Search for the cell housing the specified text and yield its [x, y] center coordinate. 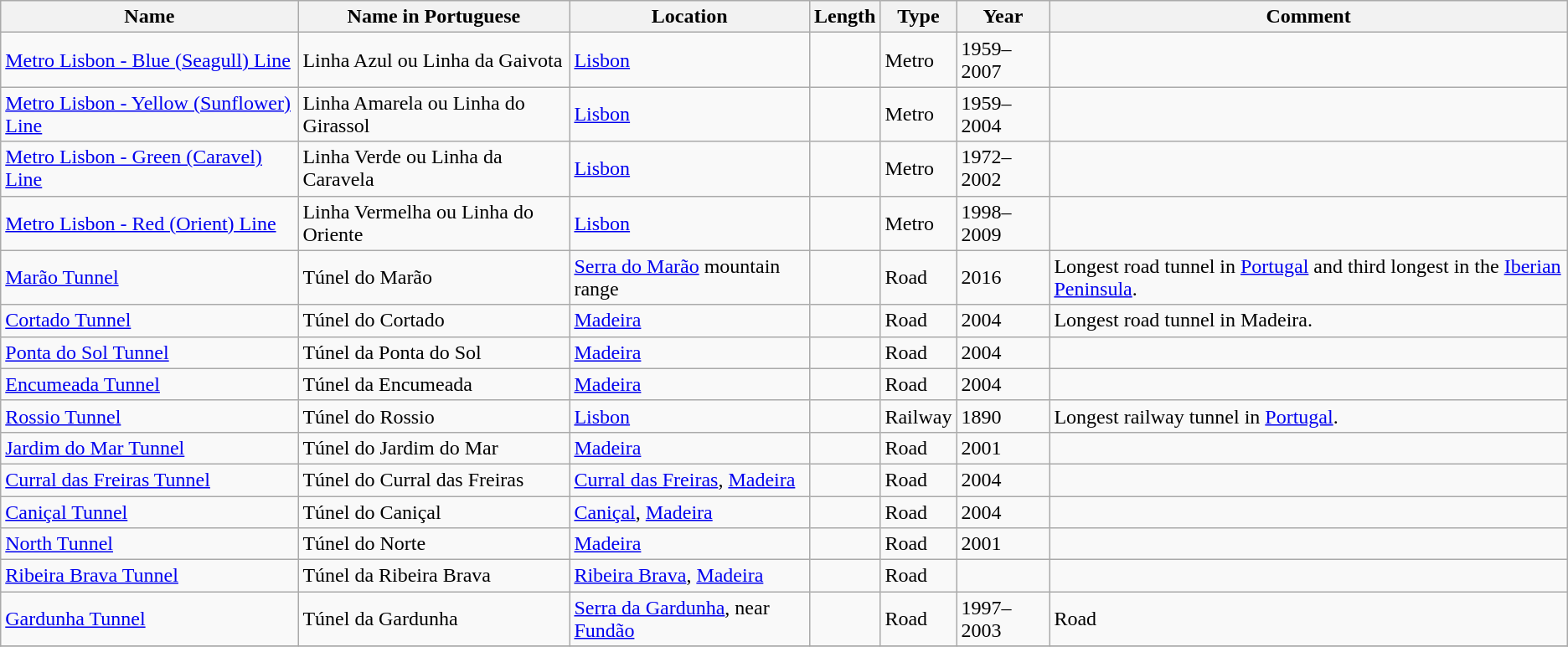
Caniçal, Madeira [690, 511]
Túnel da Ponta do Sol [434, 352]
Metro Lisbon - Yellow (Sunflower) Line [149, 114]
Longest road tunnel in Portugal and third longest in the Iberian Peninsula. [1308, 278]
Cortado Tunnel [149, 321]
Túnel do Marão [434, 278]
Túnel do Cortado [434, 321]
Metro Lisbon - Green (Caravel) Line [149, 169]
Gardunha Tunnel [149, 619]
Marão Tunnel [149, 278]
1959–2004 [1003, 114]
Caniçal Tunnel [149, 511]
Serra do Marão mountain range [690, 278]
Length [844, 17]
2016 [1003, 278]
Túnel da Encumeada [434, 384]
Ribeira Brava, Madeira [690, 576]
Ribeira Brava Tunnel [149, 576]
Metro Lisbon - Blue (Seagull) Line [149, 60]
Túnel do Curral das Freiras [434, 480]
Longest road tunnel in Madeira. [1308, 321]
Linha Verde ou Linha da Caravela [434, 169]
Longest railway tunnel in Portugal. [1308, 416]
1997–2003 [1003, 619]
Linha Amarela ou Linha do Girassol [434, 114]
Metro Lisbon - Red (Orient) Line [149, 223]
1959–2007 [1003, 60]
Comment [1308, 17]
1972–2002 [1003, 169]
1890 [1003, 416]
Location [690, 17]
North Tunnel [149, 544]
Túnel da Gardunha [434, 619]
Túnel do Rossio [434, 416]
Túnel do Caniçal [434, 511]
Curral das Freiras Tunnel [149, 480]
Railway [918, 416]
Túnel do Norte [434, 544]
1998–2009 [1003, 223]
Name [149, 17]
Encumeada Tunnel [149, 384]
Serra da Gardunha, near Fundão [690, 619]
Túnel do Jardim do Mar [434, 448]
Name in Portuguese [434, 17]
Ponta do Sol Tunnel [149, 352]
Type [918, 17]
Linha Azul ou Linha da Gaivota [434, 60]
Jardim do Mar Tunnel [149, 448]
Year [1003, 17]
Rossio Tunnel [149, 416]
Linha Vermelha ou Linha do Oriente [434, 223]
Túnel da Ribeira Brava [434, 576]
Curral das Freiras, Madeira [690, 480]
